Return [X, Y] of the center of cell containing provided text 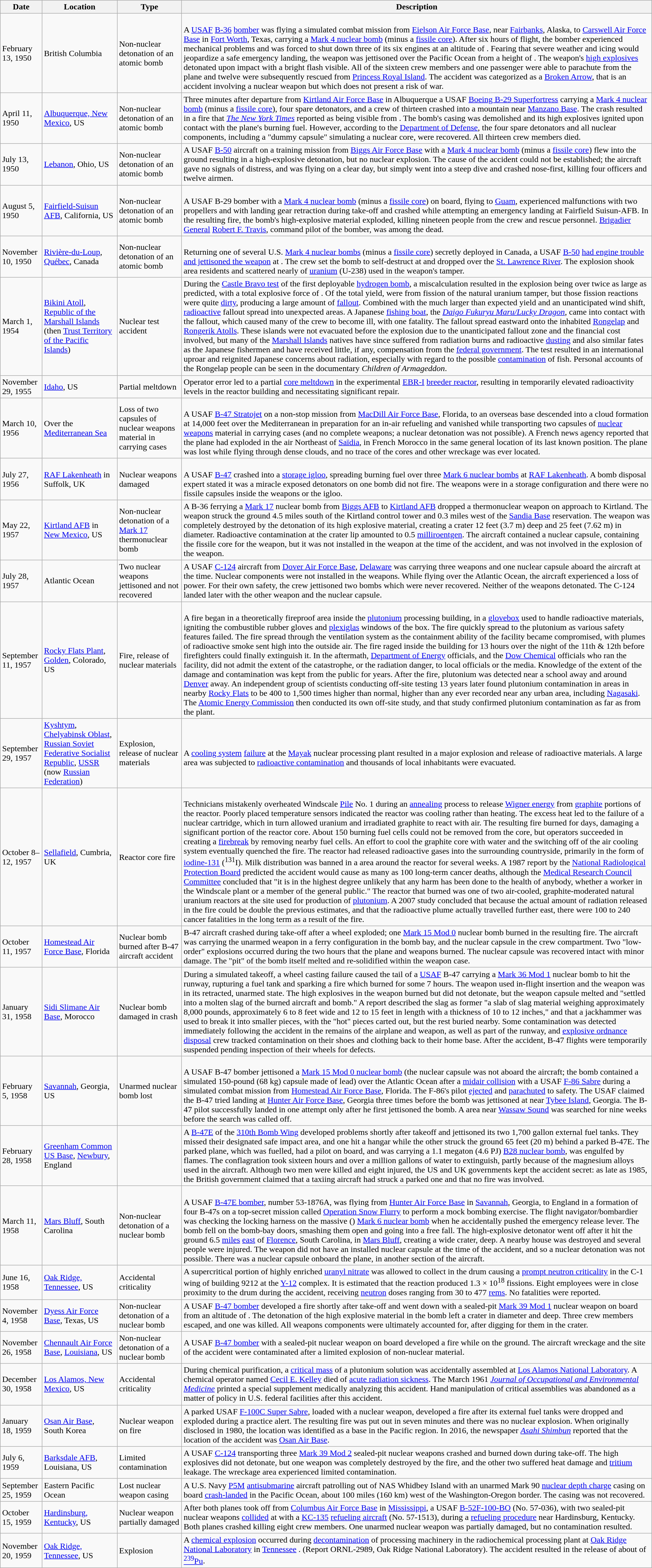
March 1, 1954 [21, 326]
Greenham Common US Base, Newbury, England [80, 1155]
Sidi Slimane Air Base, Morocco [80, 1012]
Reactor core fire [149, 857]
Nuclear weapon partially damaged [149, 1517]
February 28, 1958 [21, 1155]
Osan Air Base, South Korea [80, 1426]
Lebanon, Ohio, US [80, 164]
Fairfield-Suisun AFB, California, US [80, 210]
December 30, 1958 [21, 1384]
Barksdale AFB, Louisiana, US [80, 1462]
July 6, 1959 [21, 1462]
October 8–12, 1957 [21, 857]
Albuquerque, New Mexico, US [80, 118]
RAF Lakenheath in Suffolk, UK [80, 479]
Type [149, 7]
August 5, 1950 [21, 210]
September 29, 1957 [21, 753]
January 31, 1958 [21, 1012]
Hardinsburg, Kentucky, US [80, 1517]
Limited contamination [149, 1462]
May 22, 1957 [21, 530]
Loss of two capsules of nuclear weapons material in carrying cases [149, 428]
September 25, 1959 [21, 1490]
July 28, 1957 [21, 581]
July 27, 1956 [21, 479]
Rocky Flats Plant, Golden, Colorado, US [80, 660]
Partial meltdown [149, 387]
Chennault Air Force Base, Louisiana, US [80, 1347]
October 11, 1957 [21, 946]
Sellafield, Cumbria, UK [80, 857]
Idaho, US [80, 387]
Eastern Pacific Ocean [80, 1490]
March 10, 1956 [21, 428]
July 13, 1950 [21, 164]
November 26, 1958 [21, 1347]
Atlantic Ocean [80, 581]
September 11, 1957 [21, 660]
January 18, 1959 [21, 1426]
Kirtland AFB in New Mexico, US [80, 530]
Savannah, Georgia, US [80, 1091]
April 11, 1950 [21, 118]
Nuclear bomb damaged in crash [149, 1012]
Location [80, 7]
Explosion, release of nuclear materials [149, 753]
Nuclear bomb burned after B-47 aircraft accident [149, 946]
Kyshtym, Chelyabinsk Oblast, Russian Soviet Federative Socialist Republic, USSR (now Russian Federation) [80, 753]
Rivière-du-Loup, Québec, Canada [80, 256]
Los Alamos, New Mexico, US [80, 1384]
Mars Bluff, South Carolina [80, 1225]
Bikini Atoll, Republic of the Marshall Islands (then Trust Territory of the Pacific Islands) [80, 326]
February 5, 1958 [21, 1091]
Non-nuclear detonation of a Mark 17 thermonuclear bomb [149, 530]
Homestead Air Force Base, Florida [80, 946]
British Columbia [80, 53]
Description [417, 7]
November 10, 1950 [21, 256]
Date [21, 7]
Nuclear test accident [149, 326]
Dyess Air Force Base, Texas, US [80, 1315]
March 11, 1958 [21, 1225]
October 15, 1959 [21, 1517]
February 13, 1950 [21, 53]
Explosion [149, 1551]
Lost nuclear weapon casing [149, 1490]
June 16, 1958 [21, 1282]
November 20, 1959 [21, 1551]
Two nuclear weapons jettisoned and not recovered [149, 581]
Fire, release of nuclear materials [149, 660]
Nuclear weapons damaged [149, 479]
November 29, 1955 [21, 387]
Over the Mediterranean Sea [80, 428]
Nuclear weapon on fire [149, 1426]
Unarmed nuclear bomb lost [149, 1091]
November 4, 1958 [21, 1315]
